Search for the cell housing the specified text and yield its [X, Y] center coordinate. 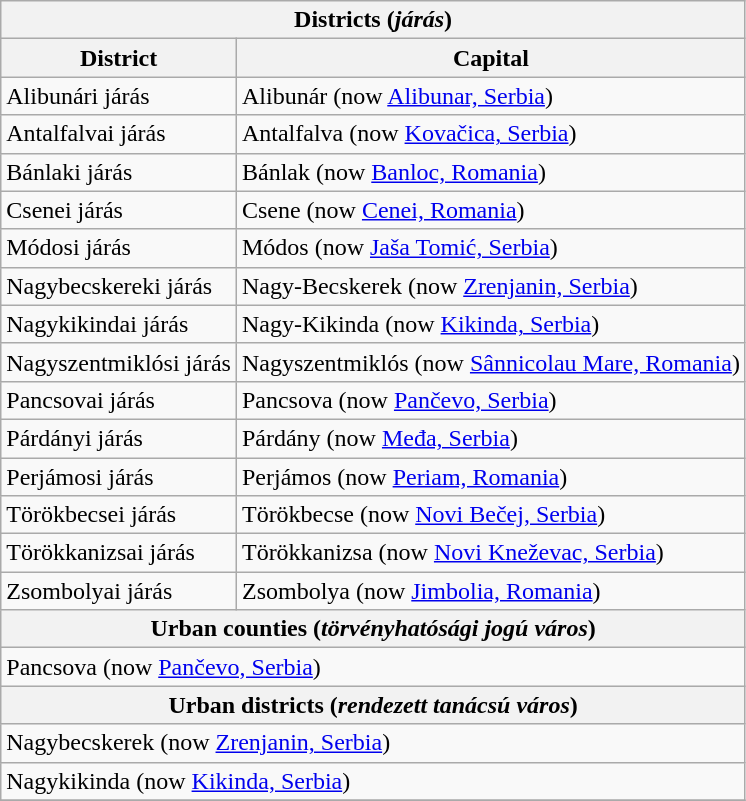
Törökkanizsa (now Novi Kneževac, Serbia) [490, 553]
Párdányi járás [119, 438]
Antalfalvai járás [119, 134]
Antalfalva (now Kovačica, Serbia) [490, 134]
Districts (járás) [374, 20]
Bánlak (now Banloc, Romania) [490, 172]
Perjámos (now Periam, Romania) [490, 477]
Alibunári járás [119, 96]
Törökbecse (now Novi Bečej, Serbia) [490, 515]
Törökkanizsai járás [119, 553]
Nagyszentmiklósi járás [119, 362]
Nagy-Becskerek (now Zrenjanin, Serbia) [490, 286]
Nagykikinda (now Kikinda, Serbia) [374, 781]
Nagy-Kikinda (now Kikinda, Serbia) [490, 324]
Urban districts (rendezett tanácsú város) [374, 705]
Párdány (now Međa, Serbia) [490, 438]
Nagybecskereki járás [119, 286]
Nagyszentmiklós (now Sânnicolau Mare, Romania) [490, 362]
Módos (now Jaša Tomić, Serbia) [490, 248]
Törökbecsei járás [119, 515]
District [119, 58]
Pancsovai járás [119, 400]
Perjámosi járás [119, 477]
Nagykikindai járás [119, 324]
Zsombolya (now Jimbolia, Romania) [490, 591]
Nagybecskerek (now Zrenjanin, Serbia) [374, 743]
Alibunár (now Alibunar, Serbia) [490, 96]
Bánlaki járás [119, 172]
Capital [490, 58]
Zsombolyai járás [119, 591]
Urban counties (törvényhatósági jogú város) [374, 629]
Módosi járás [119, 248]
Csenei járás [119, 210]
Csene (now Cenei, Romania) [490, 210]
